Output the [x, y] coordinate of the center of the cell containing the given text.  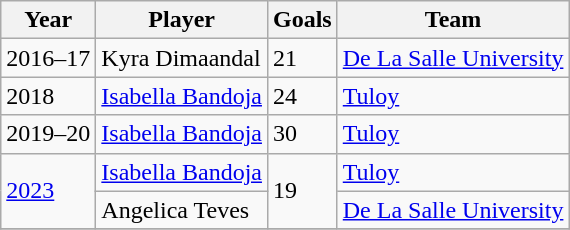
Goals [302, 20]
2016–17 [48, 58]
2019–20 [48, 134]
Year [48, 20]
21 [302, 58]
19 [302, 191]
Angelica Teves [182, 210]
Kyra Dimaandal [182, 58]
2018 [48, 96]
30 [302, 134]
24 [302, 96]
Player [182, 20]
2023 [48, 191]
Team [453, 20]
